Return [X, Y] of the center of cell containing provided text 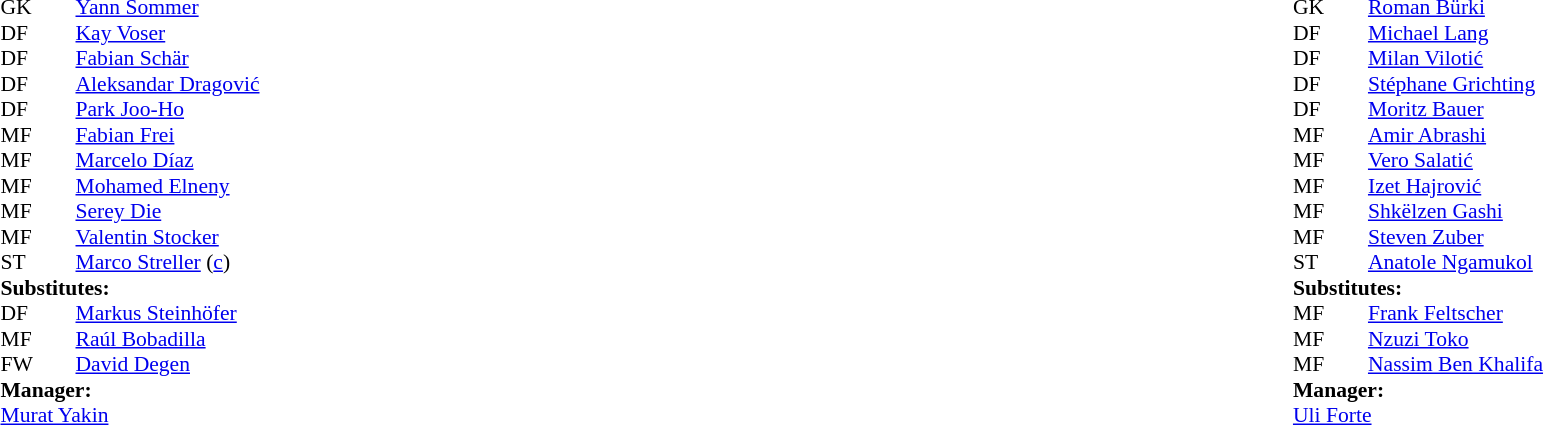
Serey Die [168, 211]
Raúl Bobadilla [168, 339]
Moritz Bauer [1456, 109]
Kay Voser [168, 33]
Izet Hajrović [1456, 186]
Fabian Schär [168, 59]
Aleksandar Dragović [168, 84]
Fabian Frei [168, 135]
Amir Abrashi [1456, 135]
Mohamed Elneny [168, 186]
Marcelo Díaz [168, 161]
Anatole Ngamukol [1456, 263]
Nassim Ben Khalifa [1456, 365]
Marco Streller (c) [168, 263]
Frank Feltscher [1456, 313]
Milan Vilotić [1456, 59]
Steven Zuber [1456, 237]
David Degen [168, 365]
Michael Lang [1456, 33]
FW [19, 365]
Stéphane Grichting [1456, 84]
Nzuzi Toko [1456, 339]
Valentin Stocker [168, 237]
Shkëlzen Gashi [1456, 211]
Markus Steinhöfer [168, 313]
Vero Salatić [1456, 161]
Park Joo-Ho [168, 109]
